Search for the cell housing the specified text and yield its [x, y] center coordinate. 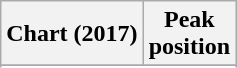
Peakposition [189, 34]
Chart (2017) [72, 34]
